Identify which cell holds the provided text, then report its [x, y] central coordinate. 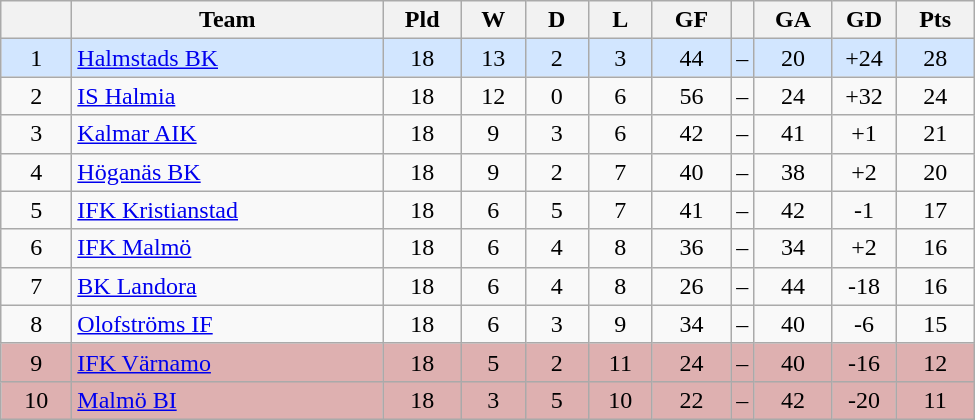
-16 [864, 362]
Malmö BI [228, 400]
IFK Malmö [228, 248]
Halmstads BK [228, 58]
L [621, 20]
GA [794, 20]
Pts [936, 20]
-20 [864, 400]
Olofströms IF [228, 324]
GF [692, 20]
1 [36, 58]
26 [692, 286]
IS Halmia [228, 96]
56 [692, 96]
GD [864, 20]
17 [936, 210]
BK Landora [228, 286]
+32 [864, 96]
+1 [864, 134]
Team [228, 20]
0 [557, 96]
W [493, 20]
-6 [864, 324]
D [557, 20]
22 [692, 400]
38 [794, 172]
28 [936, 58]
13 [493, 58]
36 [692, 248]
21 [936, 134]
Höganäs BK [228, 172]
Kalmar AIK [228, 134]
IFK Kristianstad [228, 210]
IFK Värnamo [228, 362]
15 [936, 324]
Pld [422, 20]
+24 [864, 58]
-18 [864, 286]
-1 [864, 210]
